Provide the (x, y) coordinate of the cell's center where the given text is located.  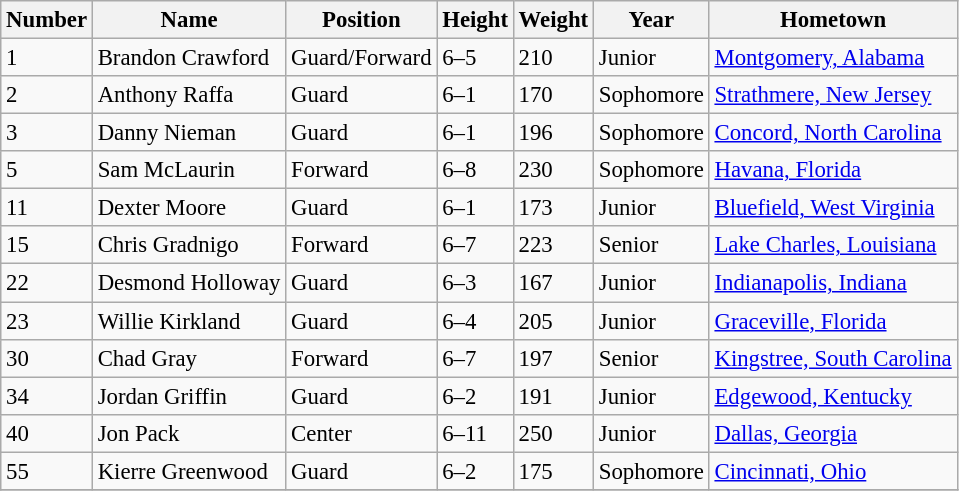
Edgewood, Kentucky (833, 396)
6–4 (475, 321)
6–5 (475, 58)
Graceville, Florida (833, 321)
23 (47, 321)
Number (47, 20)
Strathmere, New Jersey (833, 95)
Concord, North Carolina (833, 133)
230 (553, 170)
191 (553, 396)
11 (47, 208)
3 (47, 133)
6–8 (475, 170)
Name (188, 20)
Desmond Holloway (188, 283)
Lake Charles, Louisiana (833, 245)
Kierre Greenwood (188, 471)
22 (47, 283)
15 (47, 245)
Guard/Forward (362, 58)
6–3 (475, 283)
Havana, Florida (833, 170)
Sam McLaurin (188, 170)
Danny Nieman (188, 133)
Dallas, Georgia (833, 433)
196 (553, 133)
Bluefield, West Virginia (833, 208)
Jon Pack (188, 433)
Chris Gradnigo (188, 245)
173 (553, 208)
197 (553, 358)
34 (47, 396)
223 (553, 245)
30 (47, 358)
Montgomery, Alabama (833, 58)
Weight (553, 20)
167 (553, 283)
1 (47, 58)
2 (47, 95)
Hometown (833, 20)
5 (47, 170)
175 (553, 471)
Height (475, 20)
55 (47, 471)
Center (362, 433)
Willie Kirkland (188, 321)
Jordan Griffin (188, 396)
Chad Gray (188, 358)
Indianapolis, Indiana (833, 283)
Year (652, 20)
40 (47, 433)
Position (362, 20)
205 (553, 321)
Anthony Raffa (188, 95)
Cincinnati, Ohio (833, 471)
170 (553, 95)
210 (553, 58)
6–11 (475, 433)
Brandon Crawford (188, 58)
Kingstree, South Carolina (833, 358)
Dexter Moore (188, 208)
250 (553, 433)
